Capture the cell that displays the provided text and extract its (x, y) central coordinate. 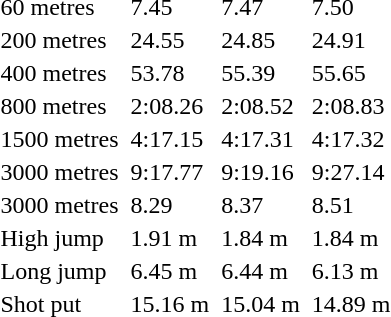
53.78 (170, 73)
24.85 (261, 40)
2:08.26 (170, 106)
55.39 (261, 73)
8.37 (261, 205)
2:08.52 (261, 106)
4:17.31 (261, 139)
24.55 (170, 40)
1.84 m (261, 238)
9:19.16 (261, 172)
6.45 m (170, 271)
6.44 m (261, 271)
1.91 m (170, 238)
4:17.15 (170, 139)
8.29 (170, 205)
9:17.77 (170, 172)
